Return (X, Y) of the center of cell containing provided text 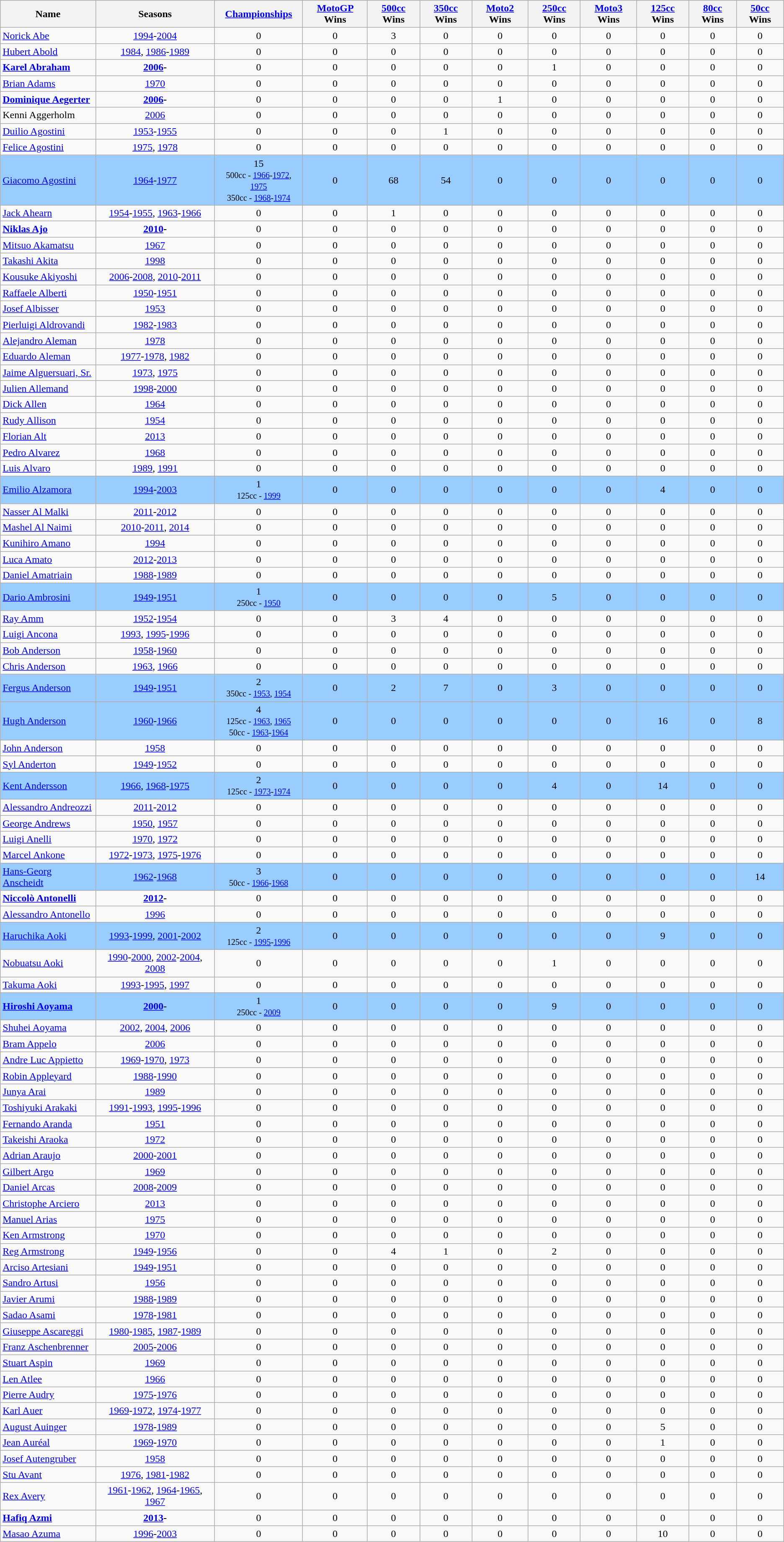
1953 (155, 309)
Pierluigi Aldrovandi (48, 325)
Name (48, 14)
Reg Armstrong (48, 1251)
Pedro Alvarez (48, 452)
Robin Appleyard (48, 1076)
Kunihiro Amano (48, 543)
Sadao Asami (48, 1315)
1969-1972, 1974-1977 (155, 1411)
Kent Andersson (48, 785)
10 (663, 1534)
Stu Avant (48, 1475)
50cc Wins (760, 14)
1994-2004 (155, 36)
1954-1955, 1963-1966 (155, 213)
1994 (155, 543)
1962-1968 (155, 877)
Kousuke Akiyoshi (48, 277)
2000-2001 (155, 1156)
1977-1978, 1982 (155, 357)
Alessandro Andreozzi (48, 807)
1956 (155, 1283)
Rex Avery (48, 1496)
1990-2000, 2002-2004, 2008 (155, 963)
1996 (155, 914)
Eduardo Aleman (48, 357)
250cc Wins (554, 14)
Nasser Al Malki (48, 512)
1975, 1978 (155, 147)
1975 (155, 1219)
500cc Wins (394, 14)
Chris Anderson (48, 666)
1954 (155, 420)
Hubert Abold (48, 52)
54 (446, 180)
1972-1973, 1975-1976 (155, 855)
Jean Auréal (48, 1443)
Josef Autengruber (48, 1459)
1978-1989 (155, 1427)
Luis Alvaro (48, 468)
Karel Abraham (48, 67)
7 (446, 688)
Takuma Aoki (48, 985)
Mitsuo Akamatsu (48, 245)
Emilio Alzamora (48, 489)
2013- (155, 1518)
1993-1995, 1997 (155, 985)
August Auinger (48, 1427)
8 (760, 721)
15500cc - 1966-1972, 1975350cc - 1968-1974 (259, 180)
Arciso Artesiani (48, 1267)
Luigi Anelli (48, 839)
Karl Auer (48, 1411)
1950-1951 (155, 293)
1982-1983 (155, 325)
2005-2006 (155, 1347)
Kenni Aggerholm (48, 115)
Christophe Arciero (48, 1203)
4125cc - 1963, 196550cc - 1963-1964 (259, 721)
Nobuatsu Aoki (48, 963)
1991-1993, 1995-1996 (155, 1107)
Gilbert Argo (48, 1172)
1964 (155, 404)
Daniel Arcas (48, 1188)
2002, 2004, 2006 (155, 1028)
Ken Armstrong (48, 1235)
John Anderson (48, 748)
1978 (155, 341)
Fergus Anderson (48, 688)
1970, 1972 (155, 839)
Josef Albisser (48, 309)
Bob Anderson (48, 650)
1980-1985, 1987-1989 (155, 1331)
1953-1955 (155, 131)
Niklas Ajo (48, 229)
1969-1970 (155, 1443)
Takeishi Araoka (48, 1140)
1958-1960 (155, 650)
1966 (155, 1379)
1996-2003 (155, 1534)
125cc Wins (663, 14)
Felice Agostini (48, 147)
Jaime Alguersuari, Sr. (48, 373)
2010- (155, 229)
350cc - 1966-1968 (259, 877)
1949-1952 (155, 764)
1998 (155, 261)
Hafiq Azmi (48, 1518)
Stuart Aspin (48, 1363)
Franz Aschenbrenner (48, 1347)
Alejandro Aleman (48, 341)
2125cc - 1995-1996 (259, 936)
Seasons (155, 14)
Len Atlee (48, 1379)
Brian Adams (48, 83)
Andre Luc Appietto (48, 1060)
1125cc - 1999 (259, 489)
2008-2009 (155, 1188)
1993, 1995-1996 (155, 634)
Dick Allen (48, 404)
1988-1990 (155, 1076)
68 (394, 180)
Duilio Agostini (48, 131)
1993-1999, 2001-2002 (155, 936)
1973, 1975 (155, 373)
1998-2000 (155, 388)
Luigi Ancona (48, 634)
1949-1956 (155, 1251)
1250cc - 1950 (259, 597)
Luca Amato (48, 559)
1975-1976 (155, 1395)
Hugh Anderson (48, 721)
Raffaele Alberti (48, 293)
1250cc - 2009 (259, 1006)
Giacomo Agostini (48, 180)
Masao Azuma (48, 1534)
Norick Abe (48, 36)
Fernando Aranda (48, 1123)
2010-2011, 2014 (155, 528)
Niccolò Antonelli (48, 898)
Pierre Audry (48, 1395)
1968 (155, 452)
Shuhei Aoyama (48, 1028)
Championships (259, 14)
2000- (155, 1006)
Mashel Al Naimi (48, 528)
16 (663, 721)
Dario Ambrosini (48, 597)
1972 (155, 1140)
1966, 1968-1975 (155, 785)
1976, 1981-1982 (155, 1475)
MotoGP Wins (335, 14)
Julien Allemand (48, 388)
1952-1954 (155, 618)
Marcel Ankone (48, 855)
Hiroshi Aoyama (48, 1006)
2350cc - 1953, 1954 (259, 688)
1950, 1957 (155, 823)
Jack Ahearn (48, 213)
Alessandro Antonello (48, 914)
George Andrews (48, 823)
1967 (155, 245)
1961-1962, 1964-1965, 1967 (155, 1496)
350cc Wins (446, 14)
Adrian Araujo (48, 1156)
80cc Wins (713, 14)
Javier Arumi (48, 1299)
Toshiyuki Arakaki (48, 1107)
Manuel Arias (48, 1219)
2006-2008, 2010-2011 (155, 277)
Moto2 Wins (500, 14)
1969-1970, 1973 (155, 1060)
Sandro Artusi (48, 1283)
1989, 1991 (155, 468)
Daniel Amatriain (48, 575)
1960-1966 (155, 721)
Giuseppe Ascareggi (48, 1331)
1989 (155, 1092)
1994-2003 (155, 489)
Florian Alt (48, 436)
Syl Anderton (48, 764)
2012-2013 (155, 559)
Moto3 Wins (609, 14)
Takashi Akita (48, 261)
1964-1977 (155, 180)
2012- (155, 898)
1951 (155, 1123)
Haruchika Aoki (48, 936)
1984, 1986-1989 (155, 52)
Dominique Aegerter (48, 99)
2125cc - 1973-1974 (259, 785)
1963, 1966 (155, 666)
Bram Appelo (48, 1044)
Hans-Georg Anscheidt (48, 877)
Rudy Allison (48, 420)
1978-1981 (155, 1315)
Ray Amm (48, 618)
Junya Arai (48, 1092)
